Find where the given text appears and provide that cell's center as (X, Y) coordinate. 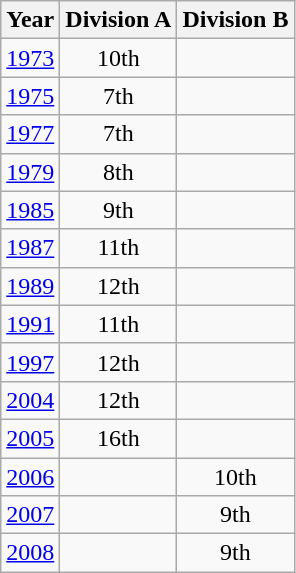
8th (118, 172)
1989 (30, 286)
2004 (30, 400)
2007 (30, 515)
1997 (30, 362)
2008 (30, 553)
1991 (30, 324)
2006 (30, 477)
Division B (236, 20)
16th (118, 438)
Year (30, 20)
1973 (30, 58)
1987 (30, 248)
2005 (30, 438)
Division A (118, 20)
1985 (30, 210)
1975 (30, 96)
1977 (30, 134)
1979 (30, 172)
